Search for the cell housing the specified text and yield its [X, Y] center coordinate. 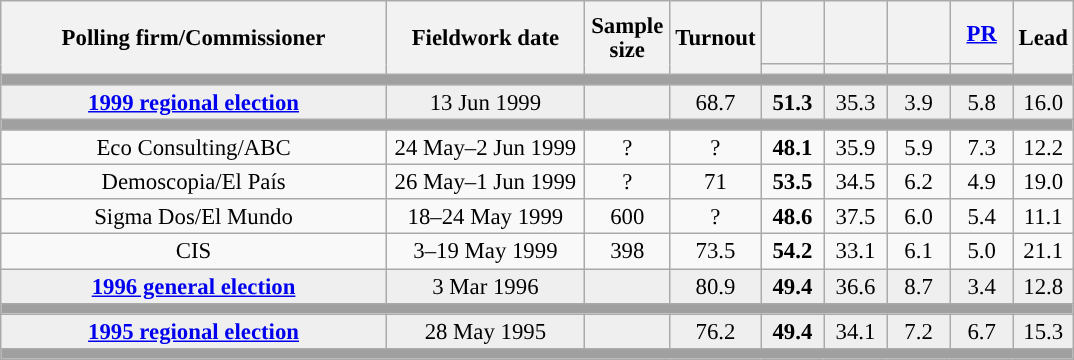
5.9 [918, 148]
6.1 [918, 252]
Demoscopia/El País [194, 182]
3.9 [918, 102]
7.3 [982, 148]
68.7 [716, 102]
73.5 [716, 252]
Lead [1043, 38]
53.5 [792, 182]
Eco Consulting/ABC [194, 148]
24 May–2 Jun 1999 [485, 148]
11.1 [1043, 218]
12.2 [1043, 148]
3 Mar 1996 [485, 286]
35.9 [856, 148]
4.9 [982, 182]
6.2 [918, 182]
6.7 [982, 332]
5.4 [982, 218]
13 Jun 1999 [485, 102]
5.0 [982, 252]
76.2 [716, 332]
600 [627, 218]
28 May 1995 [485, 332]
26 May–1 Jun 1999 [485, 182]
1996 general election [194, 286]
Turnout [716, 38]
21.1 [1043, 252]
Sample size [627, 38]
19.0 [1043, 182]
71 [716, 182]
34.1 [856, 332]
1999 regional election [194, 102]
48.1 [792, 148]
5.8 [982, 102]
3.4 [982, 286]
8.7 [918, 286]
33.1 [856, 252]
16.0 [1043, 102]
PR [982, 32]
Polling firm/Commissioner [194, 38]
18–24 May 1999 [485, 218]
37.5 [856, 218]
12.8 [1043, 286]
3–19 May 1999 [485, 252]
35.3 [856, 102]
15.3 [1043, 332]
398 [627, 252]
54.2 [792, 252]
34.5 [856, 182]
6.0 [918, 218]
Sigma Dos/El Mundo [194, 218]
1995 regional election [194, 332]
80.9 [716, 286]
48.6 [792, 218]
CIS [194, 252]
51.3 [792, 102]
7.2 [918, 332]
36.6 [856, 286]
Fieldwork date [485, 38]
